Locate the cell with the specified text and output its [x, y] center coordinate. 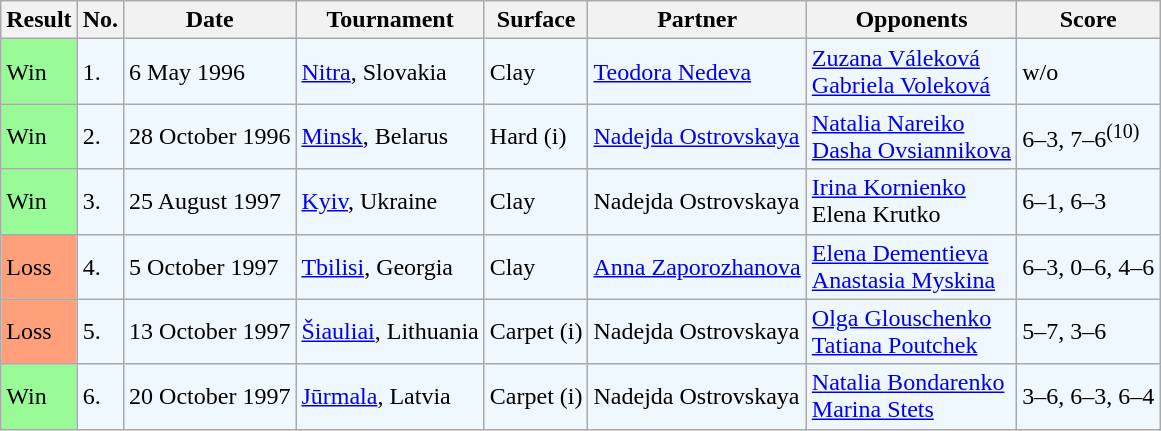
Elena Dementieva Anastasia Myskina [911, 266]
Tournament [390, 20]
Irina Kornienko Elena Krutko [911, 202]
13 October 1997 [210, 332]
6–3, 0–6, 4–6 [1088, 266]
5 October 1997 [210, 266]
Olga Glouschenko Tatiana Poutchek [911, 332]
Surface [536, 20]
No. [100, 20]
Hard (i) [536, 136]
Score [1088, 20]
w/o [1088, 72]
Opponents [911, 20]
2. [100, 136]
5–7, 3–6 [1088, 332]
Anna Zaporozhanova [697, 266]
Natalia Nareiko Dasha Ovsiannikova [911, 136]
28 October 1996 [210, 136]
Partner [697, 20]
Nitra, Slovakia [390, 72]
Kyiv, Ukraine [390, 202]
3–6, 6–3, 6–4 [1088, 396]
Date [210, 20]
3. [100, 202]
6–3, 7–6(10) [1088, 136]
5. [100, 332]
1. [100, 72]
Result [39, 20]
Zuzana Váleková Gabriela Voleková [911, 72]
Šiauliai, Lithuania [390, 332]
6–1, 6–3 [1088, 202]
6. [100, 396]
6 May 1996 [210, 72]
25 August 1997 [210, 202]
Teodora Nedeva [697, 72]
Tbilisi, Georgia [390, 266]
20 October 1997 [210, 396]
Natalia Bondarenko Marina Stets [911, 396]
Jūrmala, Latvia [390, 396]
Minsk, Belarus [390, 136]
4. [100, 266]
